Capture the cell that displays the provided text and extract its (x, y) central coordinate. 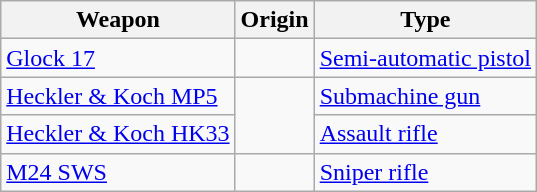
Sniper rifle (425, 172)
Semi-automatic pistol (425, 58)
Type (425, 20)
Heckler & Koch HK33 (118, 134)
Assault rifle (425, 134)
Glock 17 (118, 58)
M24 SWS (118, 172)
Submachine gun (425, 96)
Origin (274, 20)
Weapon (118, 20)
Heckler & Koch MP5 (118, 96)
